Search for the cell housing the specified text and yield its (X, Y) center coordinate. 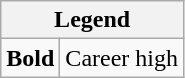
Career high (122, 58)
Bold (30, 58)
Legend (92, 20)
